From the cell containing the given text, extract its center point as [X, Y] coordinate. 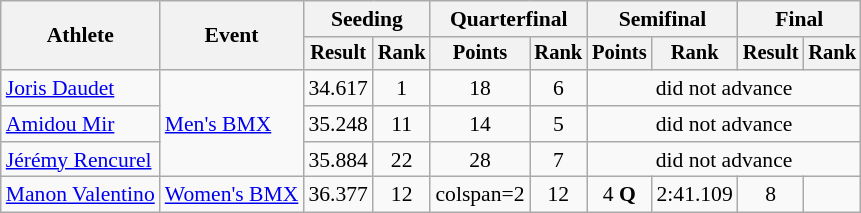
8 [771, 195]
4 Q [619, 195]
Women's BMX [232, 195]
Joris Daudet [80, 88]
6 [559, 88]
Final [800, 19]
22 [402, 160]
Jérémy Rencurel [80, 160]
Quarterfinal [508, 19]
35.884 [338, 160]
18 [480, 88]
Seeding [366, 19]
Event [232, 36]
Amidou Mir [80, 124]
Semifinal [662, 19]
14 [480, 124]
35.248 [338, 124]
1 [402, 88]
34.617 [338, 88]
Men's BMX [232, 124]
7 [559, 160]
Manon Valentino [80, 195]
36.377 [338, 195]
28 [480, 160]
Athlete [80, 36]
colspan=2 [480, 195]
11 [402, 124]
5 [559, 124]
2:41.109 [694, 195]
